Scan for the cell matching the given text and deliver its [X, Y] coordinate at center. 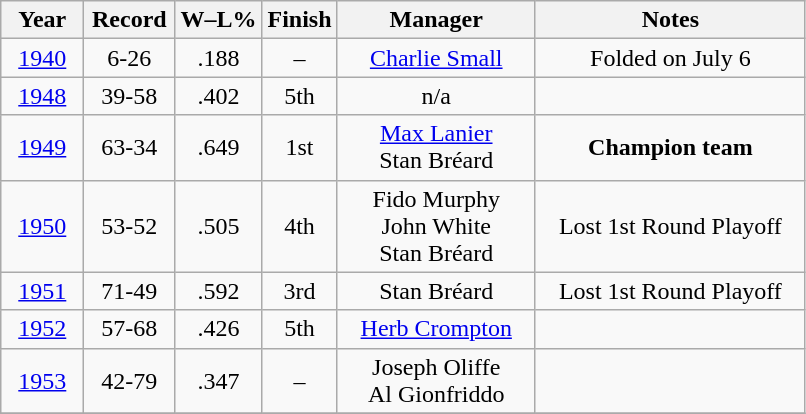
Herb Crompton [436, 329]
Champion team [670, 148]
Joseph OliffeAl Gionfriddo [436, 380]
.592 [218, 291]
Manager [436, 20]
1950 [42, 226]
Notes [670, 20]
W–L% [218, 20]
57-68 [130, 329]
Folded on July 6 [670, 58]
Charlie Small [436, 58]
Record [130, 20]
6-26 [130, 58]
Fido MurphyJohn WhiteStan Bréard [436, 226]
1940 [42, 58]
71-49 [130, 291]
Stan Bréard [436, 291]
.188 [218, 58]
n/a [436, 96]
39-58 [130, 96]
.347 [218, 380]
42-79 [130, 380]
.505 [218, 226]
1949 [42, 148]
1953 [42, 380]
Max LanierStan Bréard [436, 148]
.402 [218, 96]
3rd [300, 291]
Finish [300, 20]
1951 [42, 291]
4th [300, 226]
.426 [218, 329]
1st [300, 148]
53-52 [130, 226]
1952 [42, 329]
63-34 [130, 148]
1948 [42, 96]
Year [42, 20]
.649 [218, 148]
